Return (x, y) of the center of cell containing provided text 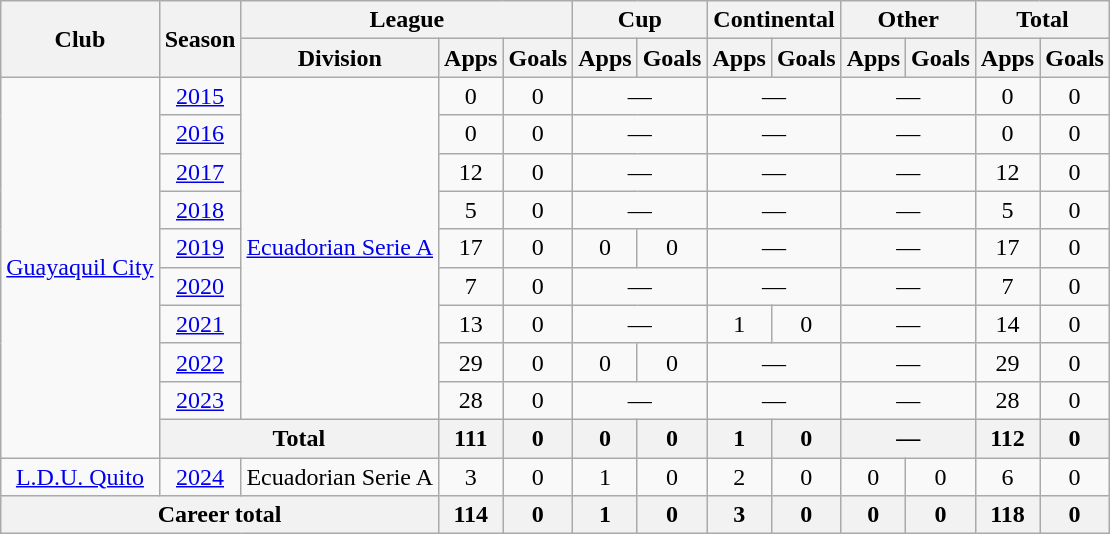
Continental (774, 20)
Season (200, 39)
2020 (200, 286)
Division (340, 58)
Guayaquil City (80, 268)
L.D.U. Quito (80, 477)
League (407, 20)
2024 (200, 477)
2015 (200, 96)
111 (471, 438)
2023 (200, 400)
114 (471, 515)
Cup (640, 20)
Other (908, 20)
2021 (200, 324)
118 (1007, 515)
Club (80, 39)
2019 (200, 248)
13 (471, 324)
2 (739, 477)
2022 (200, 362)
14 (1007, 324)
Career total (220, 515)
112 (1007, 438)
2018 (200, 210)
6 (1007, 477)
2017 (200, 172)
2016 (200, 134)
